Return the (X, Y) coordinate for the center point of the cell that contains the specified text.  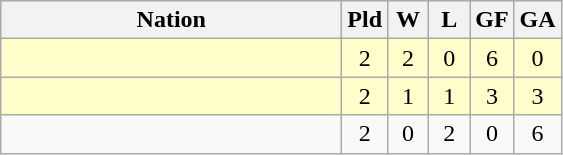
Pld (365, 20)
Nation (172, 20)
GA (538, 20)
L (450, 20)
W (408, 20)
GF (492, 20)
